Locate the cell with the specified text and output its [X, Y] center coordinate. 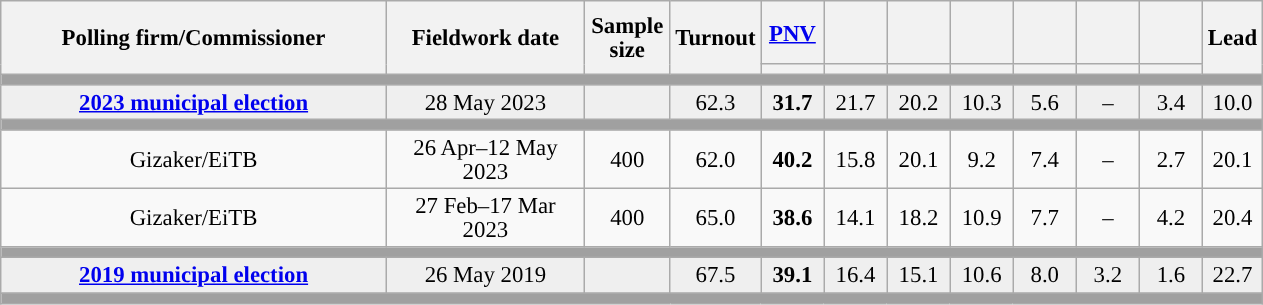
40.2 [792, 160]
21.7 [856, 102]
9.2 [982, 160]
16.4 [856, 276]
10.3 [982, 102]
1.6 [1170, 276]
26 May 2019 [485, 276]
31.7 [792, 102]
3.4 [1170, 102]
62.3 [716, 102]
2023 municipal election [194, 102]
7.4 [1044, 160]
Lead [1232, 38]
10.0 [1232, 102]
28 May 2023 [485, 102]
62.0 [716, 160]
10.9 [982, 218]
2.7 [1170, 160]
65.0 [716, 218]
PNV [792, 32]
Sample size [627, 38]
27 Feb–17 Mar 2023 [485, 218]
Polling firm/Commissioner [194, 38]
14.1 [856, 218]
5.6 [1044, 102]
26 Apr–12 May 2023 [485, 160]
Fieldwork date [485, 38]
10.6 [982, 276]
20.2 [918, 102]
20.4 [1232, 218]
4.2 [1170, 218]
8.0 [1044, 276]
15.8 [856, 160]
Turnout [716, 38]
39.1 [792, 276]
7.7 [1044, 218]
18.2 [918, 218]
2019 municipal election [194, 276]
15.1 [918, 276]
38.6 [792, 218]
22.7 [1232, 276]
67.5 [716, 276]
3.2 [1108, 276]
